Extract the [x, y] coordinate from the center of the cell holding the provided text.  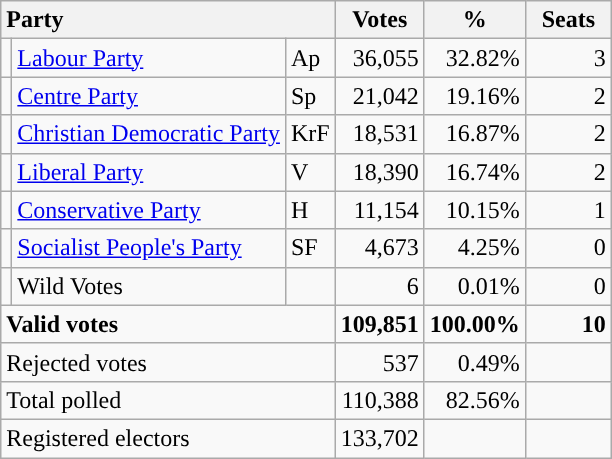
16.74% [474, 172]
% [474, 20]
Sp [310, 96]
109,851 [380, 324]
0.49% [474, 362]
SF [310, 248]
0.01% [474, 286]
Conservative Party [149, 210]
Registered electors [168, 438]
Seats [568, 20]
133,702 [380, 438]
16.87% [474, 134]
4,673 [380, 248]
18,531 [380, 134]
Wild Votes [149, 286]
Party [168, 20]
32.82% [474, 58]
Ap [310, 58]
36,055 [380, 58]
KrF [310, 134]
Votes [380, 20]
Centre Party [149, 96]
537 [380, 362]
6 [380, 286]
Total polled [168, 400]
82.56% [474, 400]
18,390 [380, 172]
19.16% [474, 96]
110,388 [380, 400]
Socialist People's Party [149, 248]
10 [568, 324]
3 [568, 58]
4.25% [474, 248]
10.15% [474, 210]
H [310, 210]
V [310, 172]
Labour Party [149, 58]
Rejected votes [168, 362]
Valid votes [168, 324]
11,154 [380, 210]
Liberal Party [149, 172]
100.00% [474, 324]
1 [568, 210]
21,042 [380, 96]
Christian Democratic Party [149, 134]
